Return the (x, y) coordinate for the center point of the cell that contains the specified text.  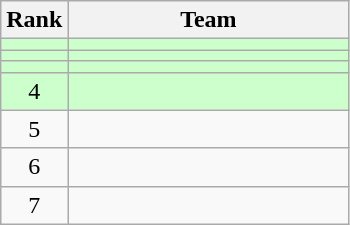
7 (34, 205)
Team (208, 20)
6 (34, 167)
5 (34, 129)
Rank (34, 20)
4 (34, 91)
